Return (X, Y) of the center of cell containing provided text 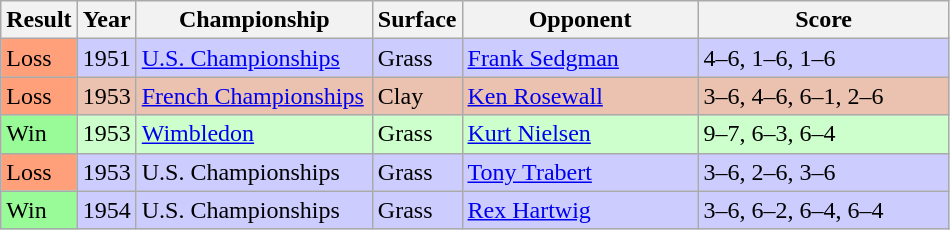
Wimbledon (254, 134)
Result (39, 20)
9–7, 6–3, 6–4 (824, 134)
Clay (417, 96)
Kurt Nielsen (580, 134)
3–6, 4–6, 6–1, 2–6 (824, 96)
3–6, 6–2, 6–4, 6–4 (824, 210)
Surface (417, 20)
Ken Rosewall (580, 96)
French Championships (254, 96)
1951 (106, 58)
Opponent (580, 20)
Frank Sedgman (580, 58)
4–6, 1–6, 1–6 (824, 58)
3–6, 2–6, 3–6 (824, 172)
1954 (106, 210)
Rex Hartwig (580, 210)
Score (824, 20)
Championship (254, 20)
Year (106, 20)
Tony Trabert (580, 172)
